Capture the cell that displays the provided text and extract its (x, y) central coordinate. 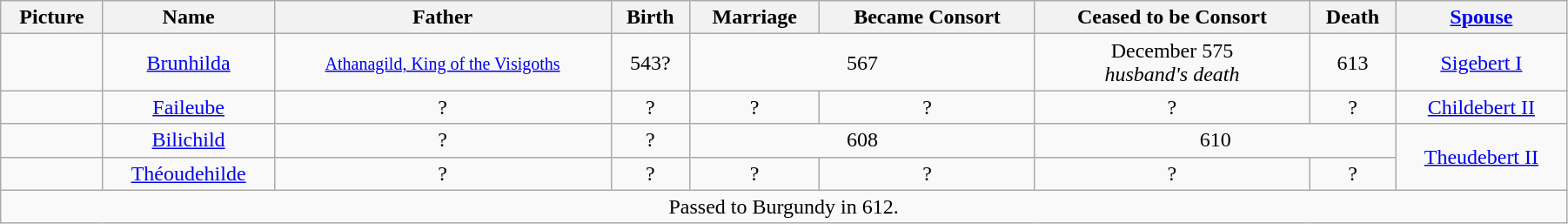
Father (442, 17)
Became Consort (928, 17)
610 (1215, 140)
Spouse (1481, 17)
Faileube (188, 107)
543? (651, 63)
Théoudehilde (188, 173)
Ceased to be Consort (1171, 17)
Name (188, 17)
Sigebert I (1481, 63)
Bilichild (188, 140)
608 (863, 140)
Passed to Burgundy in 612. (784, 207)
613 (1353, 63)
Death (1353, 17)
Theudebert II (1481, 157)
Picture (52, 17)
Marriage (755, 17)
Birth (651, 17)
567 (863, 63)
Childebert II (1481, 107)
December 575husband's death (1171, 63)
Athanagild, King of the Visigoths (442, 63)
Brunhilda (188, 63)
